Return the [X, Y] coordinate for the center point of the cell that contains the specified text.  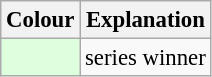
Explanation [146, 20]
series winner [146, 58]
Colour [40, 20]
